Return the (X, Y) coordinate for the center point of the cell that contains the specified text.  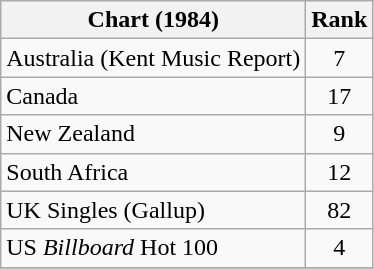
17 (340, 96)
82 (340, 210)
9 (340, 134)
US Billboard Hot 100 (154, 248)
4 (340, 248)
7 (340, 58)
Canada (154, 96)
12 (340, 172)
South Africa (154, 172)
Rank (340, 20)
Australia (Kent Music Report) (154, 58)
Chart (1984) (154, 20)
UK Singles (Gallup) (154, 210)
New Zealand (154, 134)
